For the text-containing cell, return its midpoint in [X, Y] coordinate format. 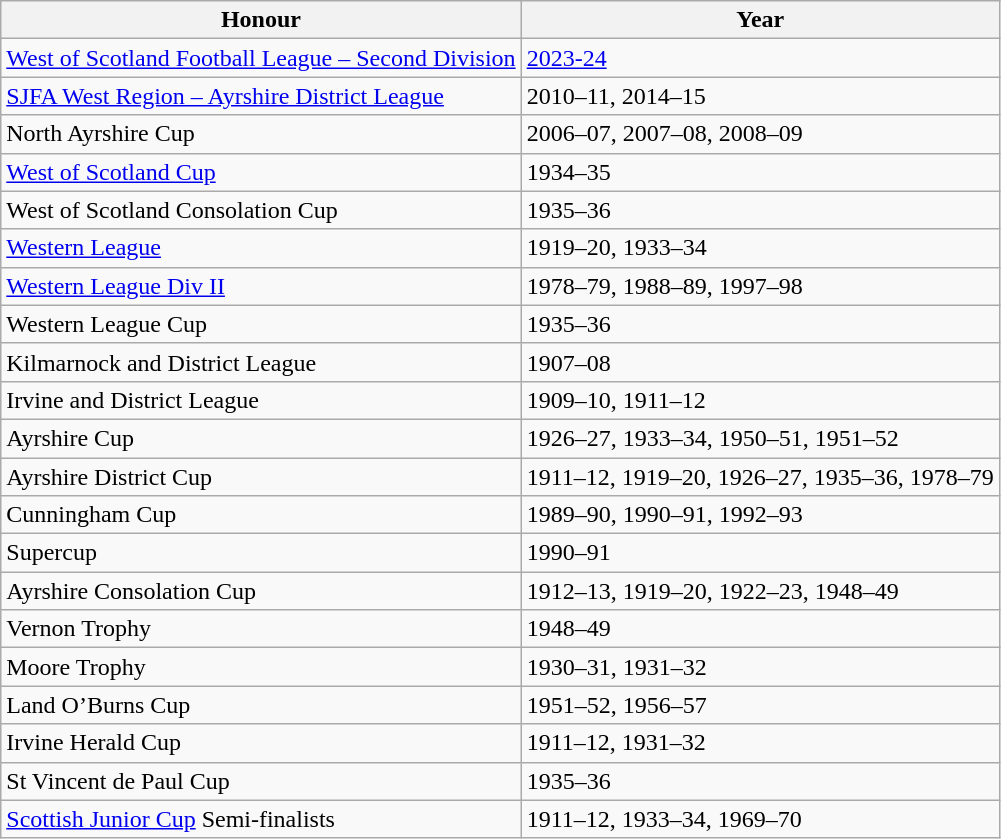
Western League Div II [261, 286]
West of Scotland Cup [261, 172]
West of Scotland Consolation Cup [261, 210]
Land O’Burns Cup [261, 705]
1948–49 [760, 629]
Honour [261, 20]
Irvine and District League [261, 400]
2006–07, 2007–08, 2008–09 [760, 134]
Irvine Herald Cup [261, 743]
Year [760, 20]
1990–91 [760, 553]
1911–12, 1931–32 [760, 743]
1919–20, 1933–34 [760, 248]
1926–27, 1933–34, 1950–51, 1951–52 [760, 438]
1978–79, 1988–89, 1997–98 [760, 286]
1911–12, 1919–20, 1926–27, 1935–36, 1978–79 [760, 477]
Scottish Junior Cup Semi-finalists [261, 819]
Western League [261, 248]
1930–31, 1931–32 [760, 667]
Cunningham Cup [261, 515]
Western League Cup [261, 324]
1912–13, 1919–20, 1922–23, 1948–49 [760, 591]
1951–52, 1956–57 [760, 705]
1909–10, 1911–12 [760, 400]
Moore Trophy [261, 667]
1911–12, 1933–34, 1969–70 [760, 819]
St Vincent de Paul Cup [261, 781]
Kilmarnock and District League [261, 362]
2023-24 [760, 58]
Ayrshire Consolation Cup [261, 591]
1907–08 [760, 362]
Ayrshire District Cup [261, 477]
West of Scotland Football League – Second Division [261, 58]
North Ayrshire Cup [261, 134]
Vernon Trophy [261, 629]
Ayrshire Cup [261, 438]
2010–11, 2014–15 [760, 96]
1934–35 [760, 172]
1989–90, 1990–91, 1992–93 [760, 515]
SJFA West Region – Ayrshire District League [261, 96]
Supercup [261, 553]
